Search for the cell housing the specified text and yield its (X, Y) center coordinate. 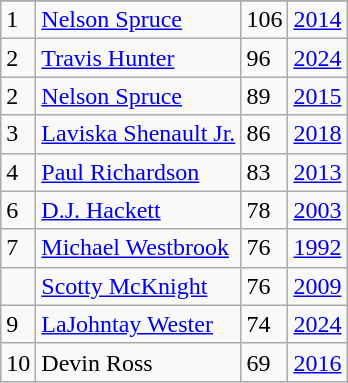
1992 (318, 248)
Travis Hunter (138, 58)
6 (18, 210)
74 (264, 324)
2015 (318, 96)
9 (18, 324)
96 (264, 58)
3 (18, 134)
Scotty McKnight (138, 286)
89 (264, 96)
2009 (318, 286)
Devin Ross (138, 362)
78 (264, 210)
2016 (318, 362)
D.J. Hackett (138, 210)
Paul Richardson (138, 172)
2018 (318, 134)
10 (18, 362)
2003 (318, 210)
2014 (318, 20)
Michael Westbrook (138, 248)
2013 (318, 172)
86 (264, 134)
69 (264, 362)
4 (18, 172)
LaJohntay Wester (138, 324)
83 (264, 172)
Laviska Shenault Jr. (138, 134)
7 (18, 248)
106 (264, 20)
1 (18, 20)
